Scan for the cell matching the given text and deliver its (X, Y) coordinate at center. 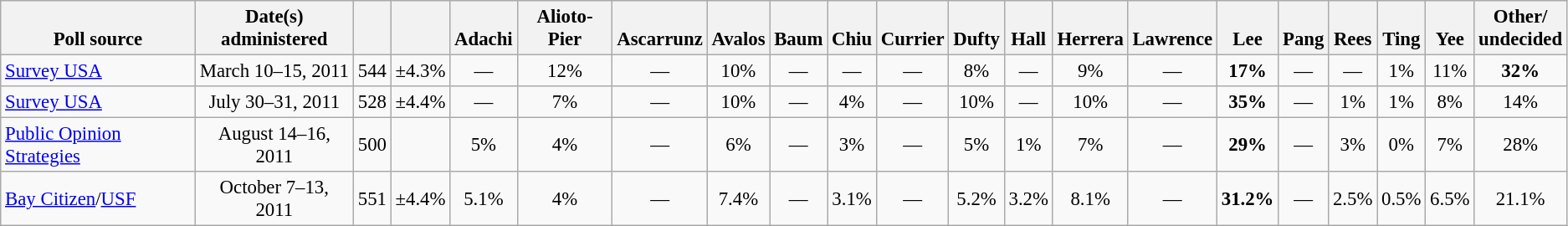
2.5% (1353, 199)
Hall (1028, 28)
6.5% (1450, 199)
Baum (798, 28)
29% (1247, 146)
Ting (1401, 28)
Chiu (852, 28)
11% (1450, 71)
35% (1247, 102)
14% (1521, 102)
3.1% (852, 199)
Ascarrunz (659, 28)
March 10–15, 2011 (274, 71)
±4.3% (420, 71)
Currier (912, 28)
Rees (1353, 28)
Alioto-Pier (565, 28)
21.1% (1521, 199)
12% (565, 71)
Other/undecided (1521, 28)
Dufty (976, 28)
Lee (1247, 28)
3.2% (1028, 199)
Yee (1450, 28)
7.4% (738, 199)
9% (1090, 71)
500 (372, 146)
Poll source (98, 28)
8.1% (1090, 199)
Lawrence (1172, 28)
544 (372, 71)
July 30–31, 2011 (274, 102)
Pang (1304, 28)
17% (1247, 71)
528 (372, 102)
32% (1521, 71)
0.5% (1401, 199)
5.2% (976, 199)
Date(s)administered (274, 28)
5.1% (484, 199)
Avalos (738, 28)
Adachi (484, 28)
6% (738, 146)
28% (1521, 146)
August 14–16, 2011 (274, 146)
0% (1401, 146)
Public Opinion Strategies (98, 146)
Bay Citizen/USF (98, 199)
October 7–13, 2011 (274, 199)
31.2% (1247, 199)
Herrera (1090, 28)
551 (372, 199)
